Extract the (x, y) coordinate from the center of the cell holding the provided text.  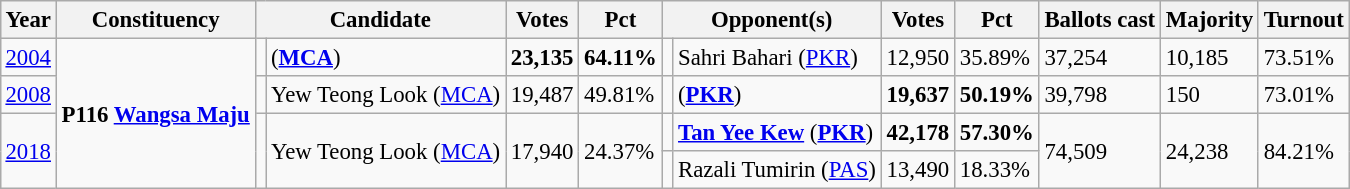
57.30% (996, 133)
P116 Wangsa Maju (156, 113)
Constituency (156, 20)
Majority (1209, 20)
18.33% (996, 170)
12,950 (918, 57)
17,940 (542, 152)
49.81% (620, 95)
23,135 (542, 57)
50.19% (996, 95)
10,185 (1209, 57)
150 (1209, 95)
84.21% (1304, 152)
Sahri Bahari (PKR) (778, 57)
Turnout (1304, 20)
64.11% (620, 57)
Tan Yee Kew (PKR) (778, 133)
19,637 (918, 95)
39,798 (1100, 95)
19,487 (542, 95)
35.89% (996, 57)
Year (28, 20)
Opponent(s) (772, 20)
37,254 (1100, 57)
2008 (28, 95)
(PKR) (778, 95)
73.51% (1304, 57)
Razali Tumirin (PAS) (778, 170)
Candidate (380, 20)
(MCA) (386, 57)
2004 (28, 57)
2018 (28, 152)
74,509 (1100, 152)
73.01% (1304, 95)
Ballots cast (1100, 20)
24,238 (1209, 152)
13,490 (918, 170)
24.37% (620, 152)
42,178 (918, 133)
